Locate the cell with the specified text and output its (x, y) center coordinate. 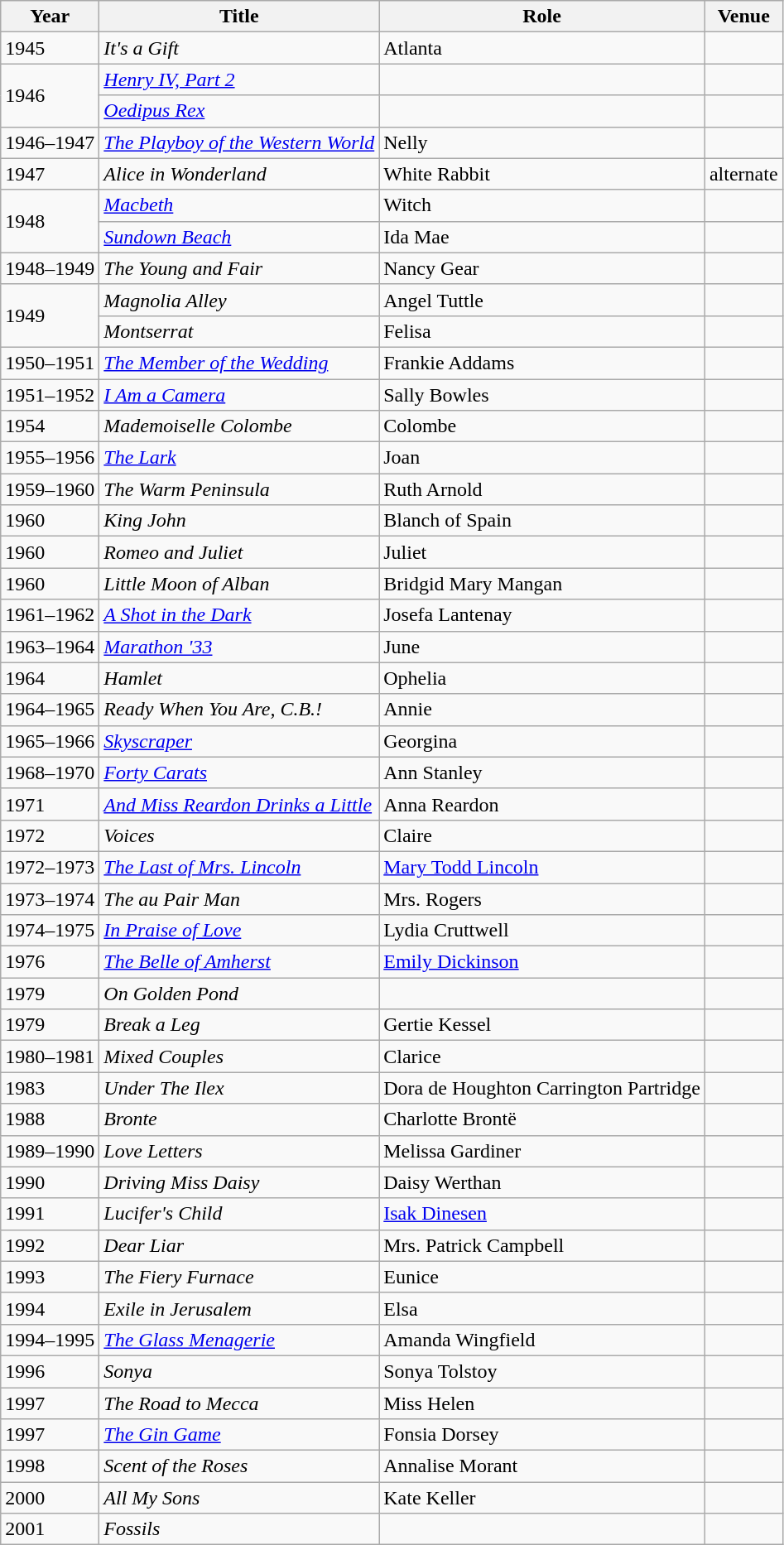
1976 (50, 962)
Little Moon of Alban (239, 584)
King John (239, 521)
Sally Bowles (542, 395)
And Miss Reardon Drinks a Little (239, 804)
Eunice (542, 1277)
Title (239, 17)
Venue (743, 17)
The au Pair Man (239, 898)
The Glass Menagerie (239, 1340)
Role (542, 17)
The Fiery Furnace (239, 1277)
1961–1962 (50, 615)
1951–1952 (50, 395)
1974–1975 (50, 931)
Elsa (542, 1308)
1949 (50, 315)
1948 (50, 221)
Voices (239, 835)
1946 (50, 95)
1972 (50, 835)
1973–1974 (50, 898)
1971 (50, 804)
In Praise of Love (239, 931)
Forty Carats (239, 772)
1994 (50, 1308)
Josefa Lantenay (542, 615)
Blanch of Spain (542, 521)
Lucifer's Child (239, 1214)
1963–1964 (50, 647)
Joan (542, 458)
Ann Stanley (542, 772)
Skyscraper (239, 741)
Bridgid Mary Mangan (542, 584)
Witch (542, 205)
The Lark (239, 458)
Ida Mae (542, 237)
Lydia Cruttwell (542, 931)
Year (50, 17)
Bronte (239, 1119)
Macbeth (239, 205)
Driving Miss Daisy (239, 1182)
Isak Dinesen (542, 1214)
Dear Liar (239, 1245)
Dora de Houghton Carrington Partridge (542, 1088)
Fonsia Dorsey (542, 1435)
Annie (542, 710)
1948–1949 (50, 268)
Clarice (542, 1056)
1990 (50, 1182)
Juliet (542, 552)
The Gin Game (239, 1435)
Mary Todd Lincoln (542, 867)
Gertie Kessel (542, 1025)
Annalise Morant (542, 1466)
Marathon '33 (239, 647)
Mademoiselle Colombe (239, 426)
Daisy Werthan (542, 1182)
1994–1995 (50, 1340)
Sonya (239, 1371)
Ruth Arnold (542, 489)
1968–1970 (50, 772)
1983 (50, 1088)
alternate (743, 174)
Ophelia (542, 678)
All My Sons (239, 1498)
Fossils (239, 1529)
1992 (50, 1245)
Frankie Addams (542, 363)
White Rabbit (542, 174)
The Playboy of the Western World (239, 142)
Love Letters (239, 1151)
1972–1973 (50, 867)
1964–1965 (50, 710)
Under The Ilex (239, 1088)
Georgina (542, 741)
1993 (50, 1277)
Romeo and Juliet (239, 552)
1954 (50, 426)
A Shot in the Dark (239, 615)
1989–1990 (50, 1151)
1946–1947 (50, 142)
1965–1966 (50, 741)
1950–1951 (50, 363)
The Member of the Wedding (239, 363)
Emily Dickinson (542, 962)
Break a Leg (239, 1025)
Mixed Couples (239, 1056)
1988 (50, 1119)
Claire (542, 835)
Mrs. Patrick Campbell (542, 1245)
Henry IV, Part 2 (239, 79)
1945 (50, 48)
Miss Helen (542, 1403)
Oedipus Rex (239, 111)
Amanda Wingfield (542, 1340)
The Belle of Amherst (239, 962)
1955–1956 (50, 458)
Anna Reardon (542, 804)
2000 (50, 1498)
1959–1960 (50, 489)
The Warm Peninsula (239, 489)
Atlanta (542, 48)
Angel Tuttle (542, 300)
Nelly (542, 142)
Montserrat (239, 331)
Mrs. Rogers (542, 898)
Felisa (542, 331)
1947 (50, 174)
Hamlet (239, 678)
The Last of Mrs. Lincoln (239, 867)
The Young and Fair (239, 268)
Kate Keller (542, 1498)
Charlotte Brontë (542, 1119)
Ready When You Are, C.B.! (239, 710)
Melissa Gardiner (542, 1151)
The Road to Mecca (239, 1403)
1998 (50, 1466)
It's a Gift (239, 48)
2001 (50, 1529)
1996 (50, 1371)
Sundown Beach (239, 237)
On Golden Pond (239, 994)
1980–1981 (50, 1056)
Magnolia Alley (239, 300)
Sonya Tolstoy (542, 1371)
Scent of the Roses (239, 1466)
1991 (50, 1214)
Alice in Wonderland (239, 174)
Colombe (542, 426)
Nancy Gear (542, 268)
June (542, 647)
1964 (50, 678)
Exile in Jerusalem (239, 1308)
I Am a Camera (239, 395)
